Return the (X, Y) coordinate for the center point of the cell that contains the specified text.  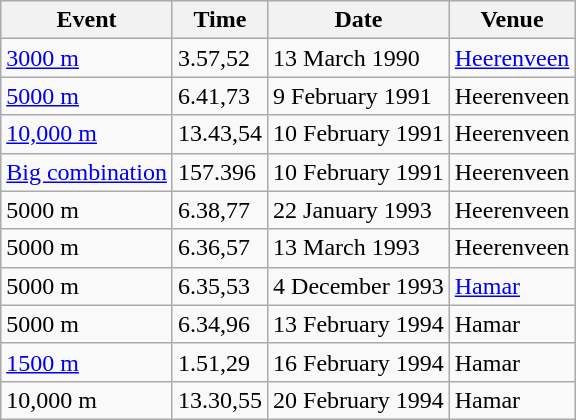
Event (87, 20)
6.41,73 (220, 96)
22 January 1993 (359, 210)
13 March 1993 (359, 248)
6.36,57 (220, 248)
13.43,54 (220, 134)
6.34,96 (220, 324)
Big combination (87, 172)
Venue (512, 20)
13 March 1990 (359, 58)
1.51,29 (220, 362)
Date (359, 20)
20 February 1994 (359, 400)
13 February 1994 (359, 324)
3000 m (87, 58)
6.35,53 (220, 286)
9 February 1991 (359, 96)
16 February 1994 (359, 362)
157.396 (220, 172)
6.38,77 (220, 210)
3.57,52 (220, 58)
Time (220, 20)
1500 m (87, 362)
13.30,55 (220, 400)
4 December 1993 (359, 286)
